From the cell containing the given text, extract its center point as [x, y] coordinate. 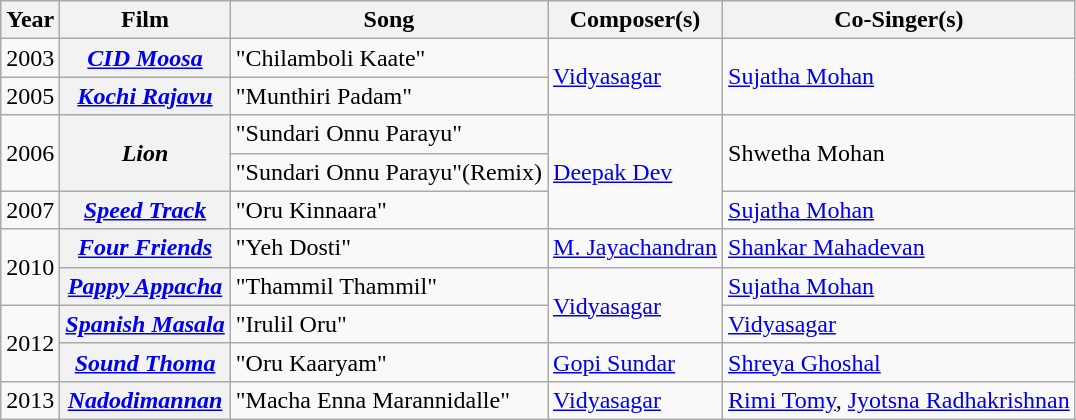
Song [388, 20]
2005 [30, 96]
2006 [30, 153]
2010 [30, 267]
2013 [30, 400]
Pappy Appacha [145, 286]
"Irulil Oru" [388, 324]
Kochi Rajavu [145, 96]
2012 [30, 343]
2003 [30, 58]
"Sundari Onnu Parayu" [388, 134]
M. Jayachandran [636, 248]
Shreya Ghoshal [900, 362]
Nadodimannan [145, 400]
Shankar Mahadevan [900, 248]
"Munthiri Padam" [388, 96]
Deepak Dev [636, 172]
CID Moosa [145, 58]
"Sundari Onnu Parayu"(Remix) [388, 172]
"Oru Kaaryam" [388, 362]
"Yeh Dosti" [388, 248]
Sound Thoma [145, 362]
"Thammil Thammil" [388, 286]
"Oru Kinnaara" [388, 210]
"Macha Enna Marannidalle" [388, 400]
Film [145, 20]
Gopi Sundar [636, 362]
Shwetha Mohan [900, 153]
Composer(s) [636, 20]
Co-Singer(s) [900, 20]
Spanish Masala [145, 324]
2007 [30, 210]
Four Friends [145, 248]
Speed Track [145, 210]
Year [30, 20]
Rimi Tomy, Jyotsna Radhakrishnan [900, 400]
Lion [145, 153]
"Chilamboli Kaate" [388, 58]
